Capture the cell that displays the provided text and extract its (X, Y) central coordinate. 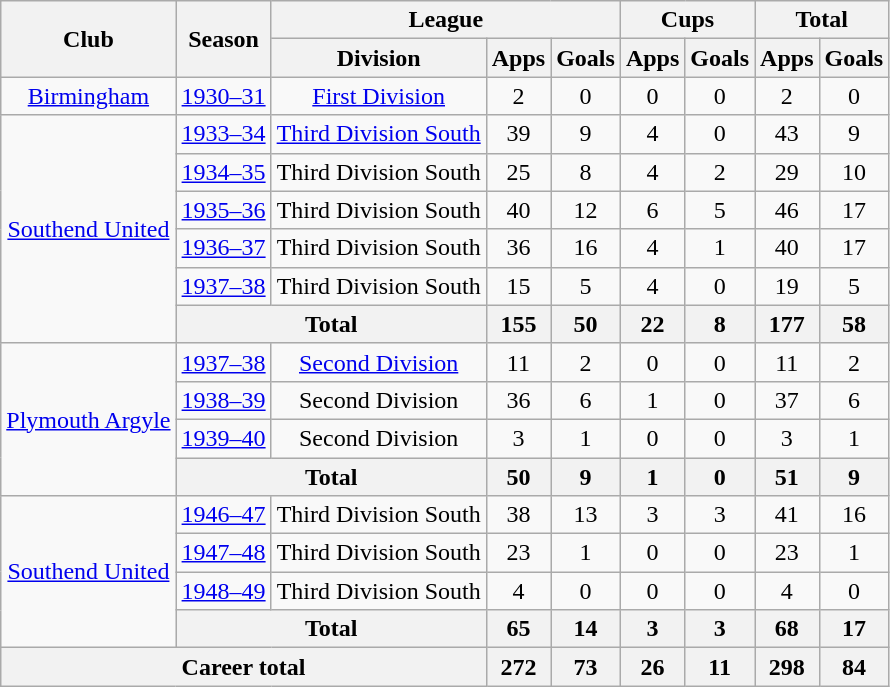
29 (787, 172)
51 (787, 477)
14 (586, 629)
Cups (687, 20)
68 (787, 629)
25 (518, 172)
298 (787, 667)
155 (518, 324)
10 (854, 172)
13 (586, 515)
43 (787, 134)
First Division (378, 96)
22 (652, 324)
Birmingham (88, 96)
39 (518, 134)
15 (518, 286)
272 (518, 667)
Season (224, 39)
19 (787, 286)
73 (586, 667)
1947–48 (224, 553)
12 (586, 210)
1948–49 (224, 591)
1939–40 (224, 438)
26 (652, 667)
84 (854, 667)
1935–36 (224, 210)
46 (787, 210)
37 (787, 400)
1934–35 (224, 172)
1946–47 (224, 515)
League (446, 20)
41 (787, 515)
Career total (244, 667)
Plymouth Argyle (88, 419)
65 (518, 629)
Club (88, 39)
1930–31 (224, 96)
Division (378, 58)
1933–34 (224, 134)
177 (787, 324)
38 (518, 515)
1938–39 (224, 400)
58 (854, 324)
1936–37 (224, 248)
